Extract the [x, y] coordinate from the center of the cell holding the provided text.  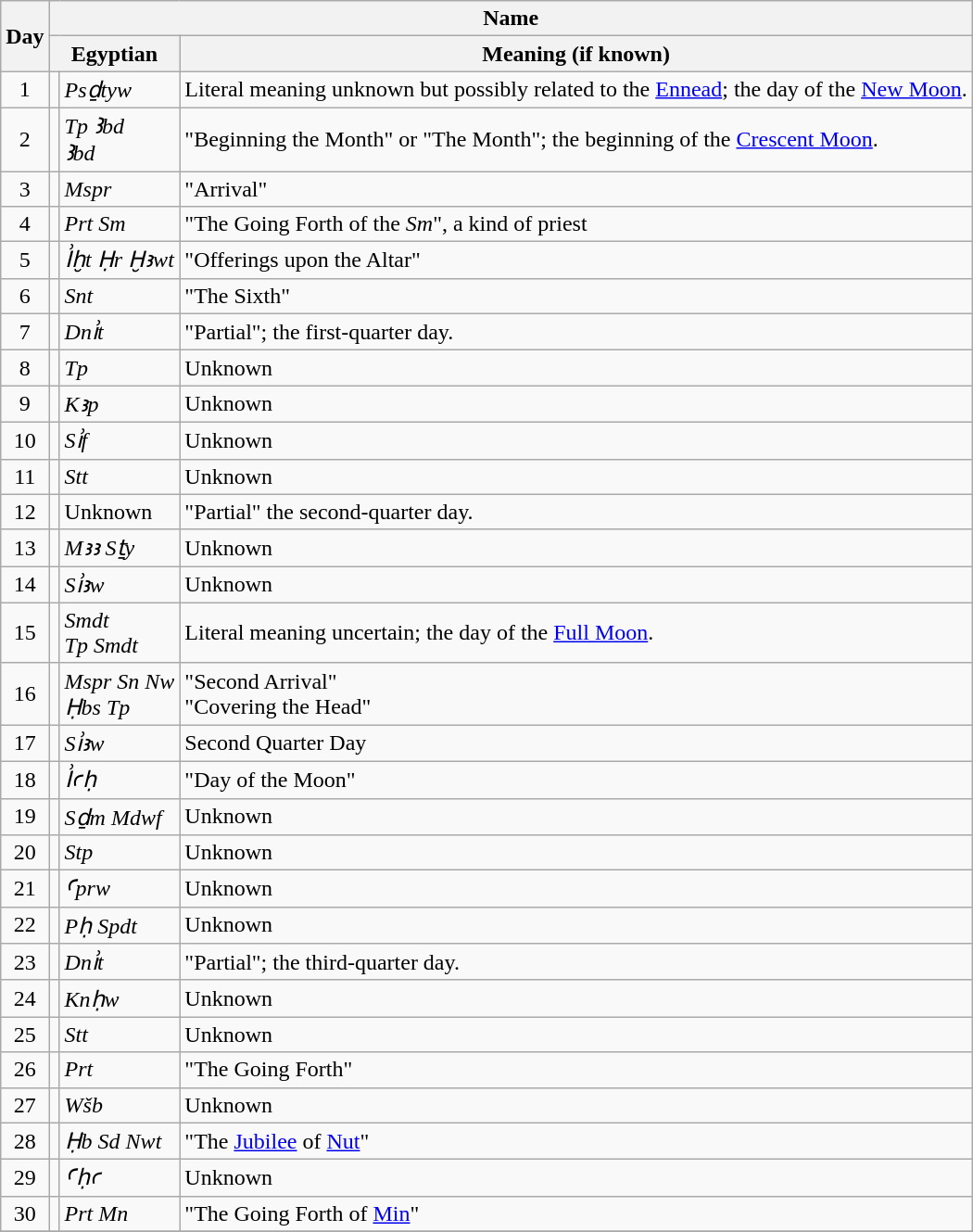
25 [25, 1035]
"Partial"; the first-quarter day. [576, 332]
7 [25, 332]
"The Going Forth of Min" [576, 1213]
"Beginning the Month" or "The Month"; the beginning of the Crescent Moon. [576, 139]
Tp [120, 368]
SmdtTp Smdt [120, 632]
"Partial" the second-quarter day. [576, 512]
18 [25, 780]
11 [25, 476]
20 [25, 853]
10 [25, 440]
Pḥ Spdt [120, 925]
Prt Mn [120, 1213]
1 [25, 90]
Meaning (if known) [576, 54]
23 [25, 962]
Day [25, 36]
Wšb [120, 1105]
Ḥb Sd Nwt [120, 1141]
28 [25, 1141]
2 [25, 139]
4 [25, 224]
5 [25, 260]
"Day of the Moon" [576, 780]
17 [25, 743]
Name [511, 19]
"The Going Forth" [576, 1070]
Prt Sm [120, 224]
Mꜣꜣ Sṯy [120, 548]
"Partial"; the third-quarter day. [576, 962]
15 [25, 632]
Mspr Sn NwḤbs Tp [120, 693]
"Arrival" [576, 188]
26 [25, 1070]
29 [25, 1178]
"The Going Forth of the Sm", a kind of priest [576, 224]
3 [25, 188]
19 [25, 817]
Literal meaning uncertain; the day of the Full Moon. [576, 632]
Mspr [120, 188]
Snt [120, 296]
8 [25, 368]
Prt [120, 1070]
24 [25, 998]
Sı͗f [120, 440]
Egyptian [115, 54]
30 [25, 1213]
I͗ḫt Ḥr Ḫꜣwt [120, 260]
9 [25, 404]
I͗ꜥḥ [120, 780]
22 [25, 925]
27 [25, 1105]
14 [25, 585]
Kꜣp [120, 404]
Psḏtyw [120, 90]
"Second Arrival""Covering the Head" [576, 693]
Sḏm Mdwf [120, 817]
Tp ꜢbdꜢbd [120, 139]
13 [25, 548]
"Offerings upon the Altar" [576, 260]
Knḥw [120, 998]
Stp [120, 853]
"The Sixth" [576, 296]
6 [25, 296]
12 [25, 512]
Ꜥprw [120, 889]
21 [25, 889]
16 [25, 693]
Second Quarter Day [576, 743]
"The Jubilee of Nut" [576, 1141]
Ꜥḥꜥ [120, 1178]
Literal meaning unknown but possibly related to the Ennead; the day of the New Moon. [576, 90]
